Pinpoint the cell where the given text exists, returning its [X, Y] midpoint coordinate. 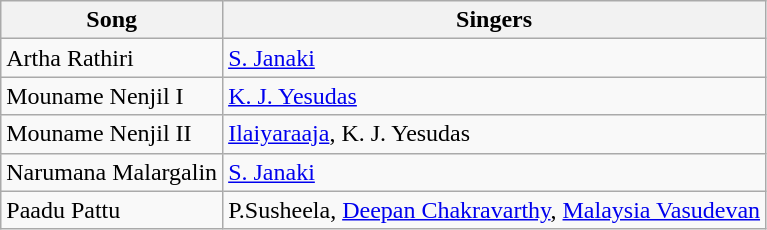
P.Susheela, Deepan Chakravarthy, Malaysia Vasudevan [494, 210]
Ilaiyaraaja, K. J. Yesudas [494, 134]
Narumana Malargalin [112, 172]
Mouname Nenjil II [112, 134]
K. J. Yesudas [494, 96]
Artha Rathiri [112, 58]
Song [112, 20]
Paadu Pattu [112, 210]
Singers [494, 20]
Mouname Nenjil I [112, 96]
